Locate the cell with the specified text and output its (X, Y) center coordinate. 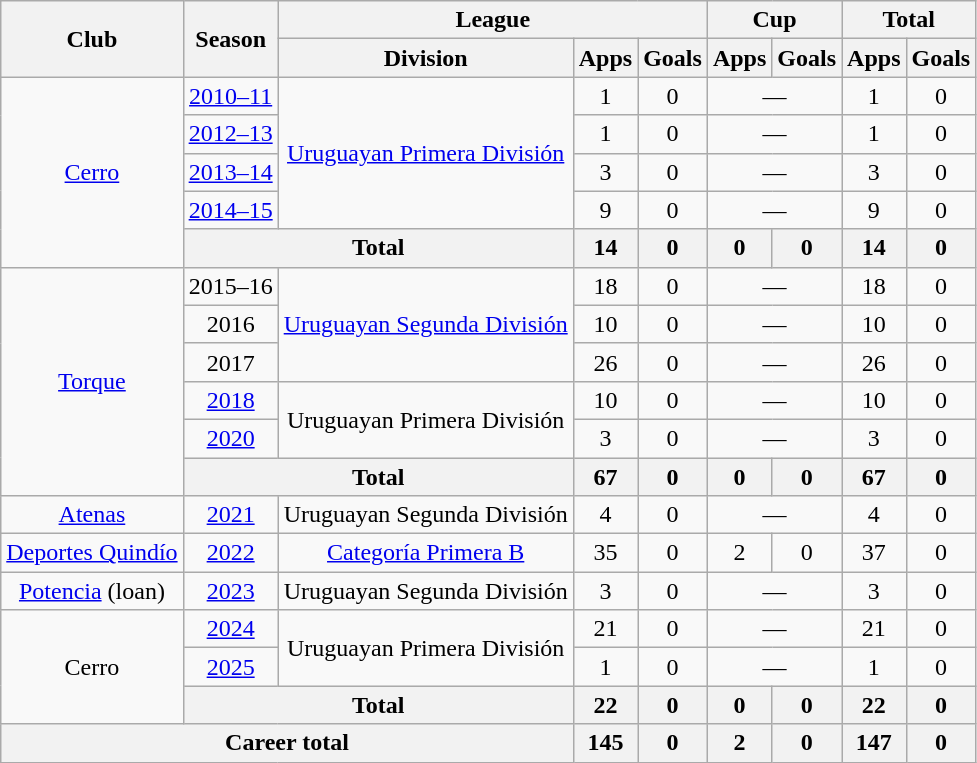
2013–14 (230, 172)
2017 (230, 362)
2012–13 (230, 134)
2015–16 (230, 286)
Career total (287, 743)
2020 (230, 438)
2022 (230, 553)
Potencia (loan) (92, 591)
Atenas (92, 515)
2021 (230, 515)
37 (874, 553)
Cup (774, 20)
Deportes Quindío (92, 553)
145 (605, 743)
2014–15 (230, 210)
Division (426, 58)
2018 (230, 400)
2023 (230, 591)
35 (605, 553)
147 (874, 743)
League (492, 20)
2025 (230, 667)
2024 (230, 629)
Club (92, 39)
2016 (230, 324)
2010–11 (230, 96)
Categoría Primera B (426, 553)
Torque (92, 381)
Season (230, 39)
